Extract the [X, Y] coordinate from the center of the cell holding the provided text.  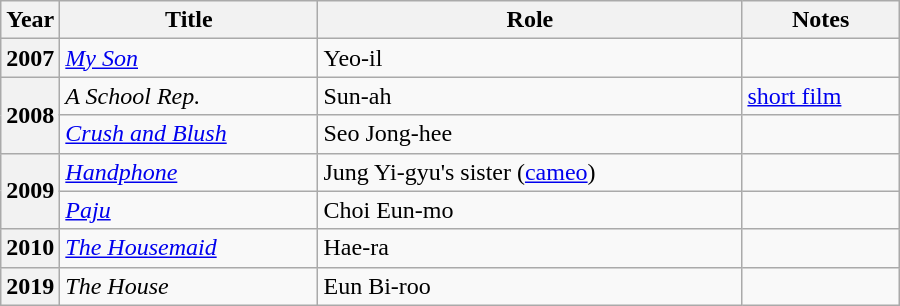
Crush and Blush [189, 134]
2009 [30, 191]
2008 [30, 115]
A School Rep. [189, 96]
Year [30, 20]
Paju [189, 210]
Notes [820, 20]
Title [189, 20]
2007 [30, 58]
2019 [30, 286]
My Son [189, 58]
Seo Jong-hee [530, 134]
Choi Eun-mo [530, 210]
Yeo-il [530, 58]
The House [189, 286]
Jung Yi-gyu's sister (cameo) [530, 172]
short film [820, 96]
2010 [30, 248]
Role [530, 20]
Sun-ah [530, 96]
Eun Bi-roo [530, 286]
Hae-ra [530, 248]
The Housemaid [189, 248]
Handphone [189, 172]
